Return the (x, y) coordinate for the center point of the cell that contains the specified text.  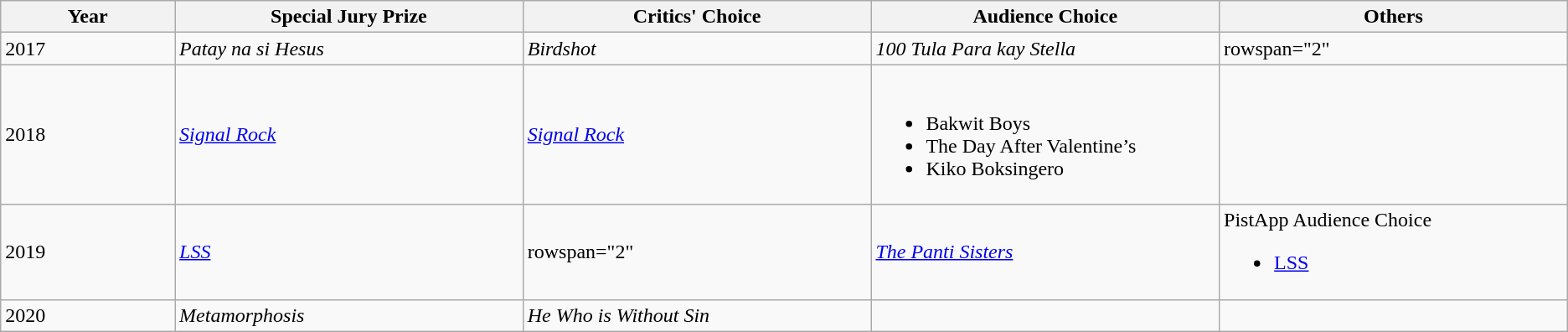
2018 (88, 134)
2020 (88, 315)
Critics' Choice (697, 17)
PistApp Audience ChoiceLSS (1394, 252)
Others (1394, 17)
100 Tula Para kay Stella (1045, 49)
LSS (349, 252)
Bakwit BoysThe Day After Valentine’sKiko Boksingero (1045, 134)
Year (88, 17)
The Panti Sisters (1045, 252)
Patay na si Hesus (349, 49)
He Who is Without Sin (697, 315)
Birdshot (697, 49)
2017 (88, 49)
Metamorphosis (349, 315)
Special Jury Prize (349, 17)
Audience Choice (1045, 17)
2019 (88, 252)
